Pinpoint the cell where the given text exists, returning its (x, y) midpoint coordinate. 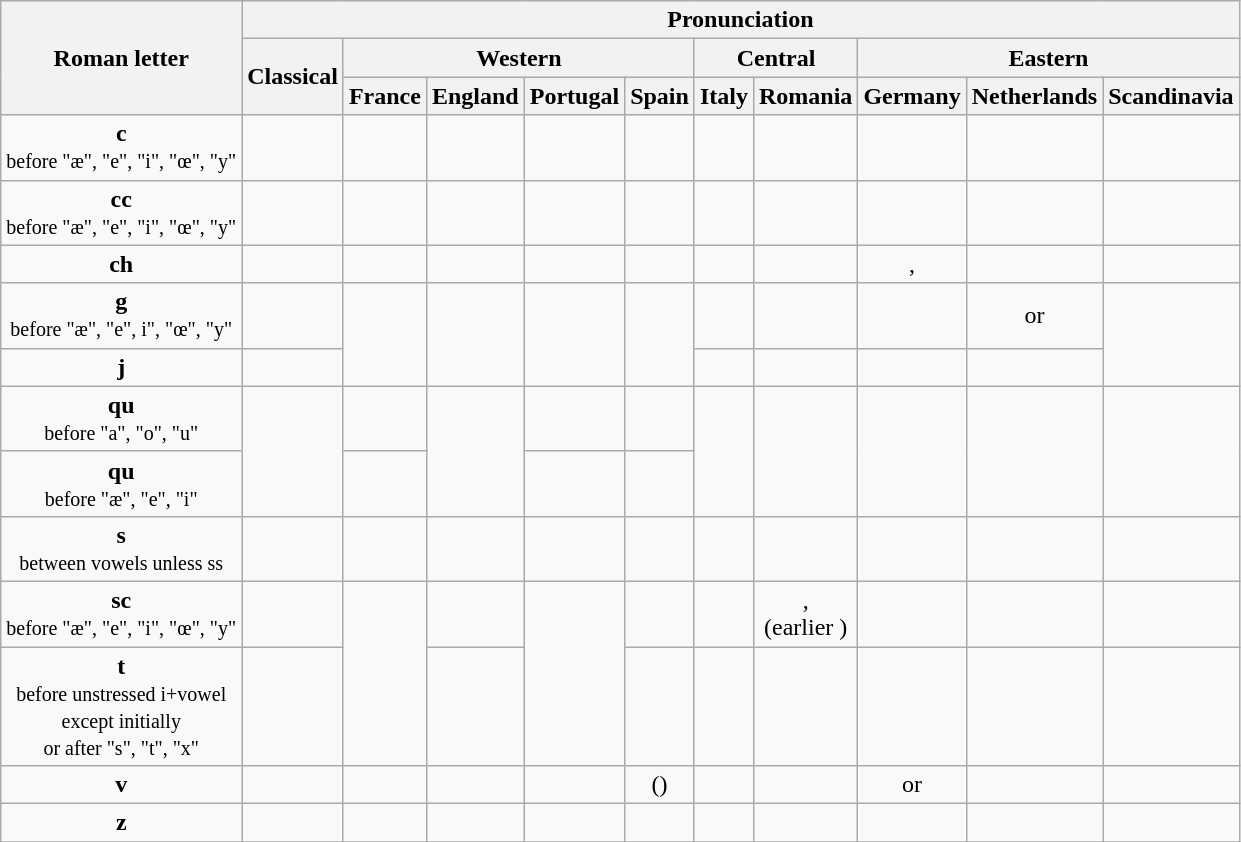
Pronunciation (740, 20)
England (475, 96)
Italy (724, 96)
Spain (660, 96)
Scandinavia (1171, 96)
Western (518, 58)
scbefore "æ", "e", "i", "œ", "y" (122, 614)
Roman letter (122, 58)
j (122, 367)
Portugal (574, 96)
qubefore "a", "o", "u" (122, 418)
qubefore "æ", "e", "i" (122, 484)
Classical (293, 77)
Romania (805, 96)
v (122, 785)
Eastern (1048, 58)
, (912, 264)
() (660, 785)
ch (122, 264)
cbefore "æ", "e", "i", "œ", "y" (122, 148)
ccbefore "æ", "e", "i", "œ", "y" (122, 212)
z (122, 823)
sbetween vowels unless ss (122, 548)
tbefore unstressed i+vowelexcept initiallyor after "s", "t", "x" (122, 706)
Central (776, 58)
, (earlier ) (805, 614)
Netherlands (1034, 96)
gbefore "æ", "e", i", "œ", "y" (122, 316)
France (384, 96)
Germany (912, 96)
